Return the [X, Y] coordinate for the center point of the cell that contains the specified text.  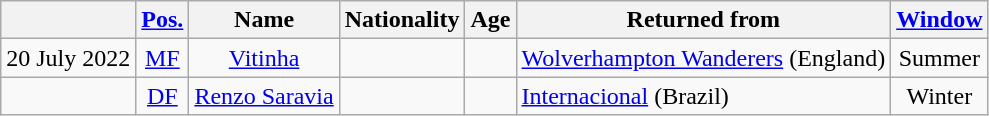
Name [264, 20]
Internacional (Brazil) [704, 96]
Winter [940, 96]
MF [162, 58]
20 July 2022 [68, 58]
Age [490, 20]
Wolverhampton Wanderers (England) [704, 58]
Pos. [162, 20]
Window [940, 20]
Summer [940, 58]
Renzo Saravia [264, 96]
Nationality [402, 20]
Vitinha [264, 58]
DF [162, 96]
Returned from [704, 20]
